Search for the cell housing the specified text and yield its [x, y] center coordinate. 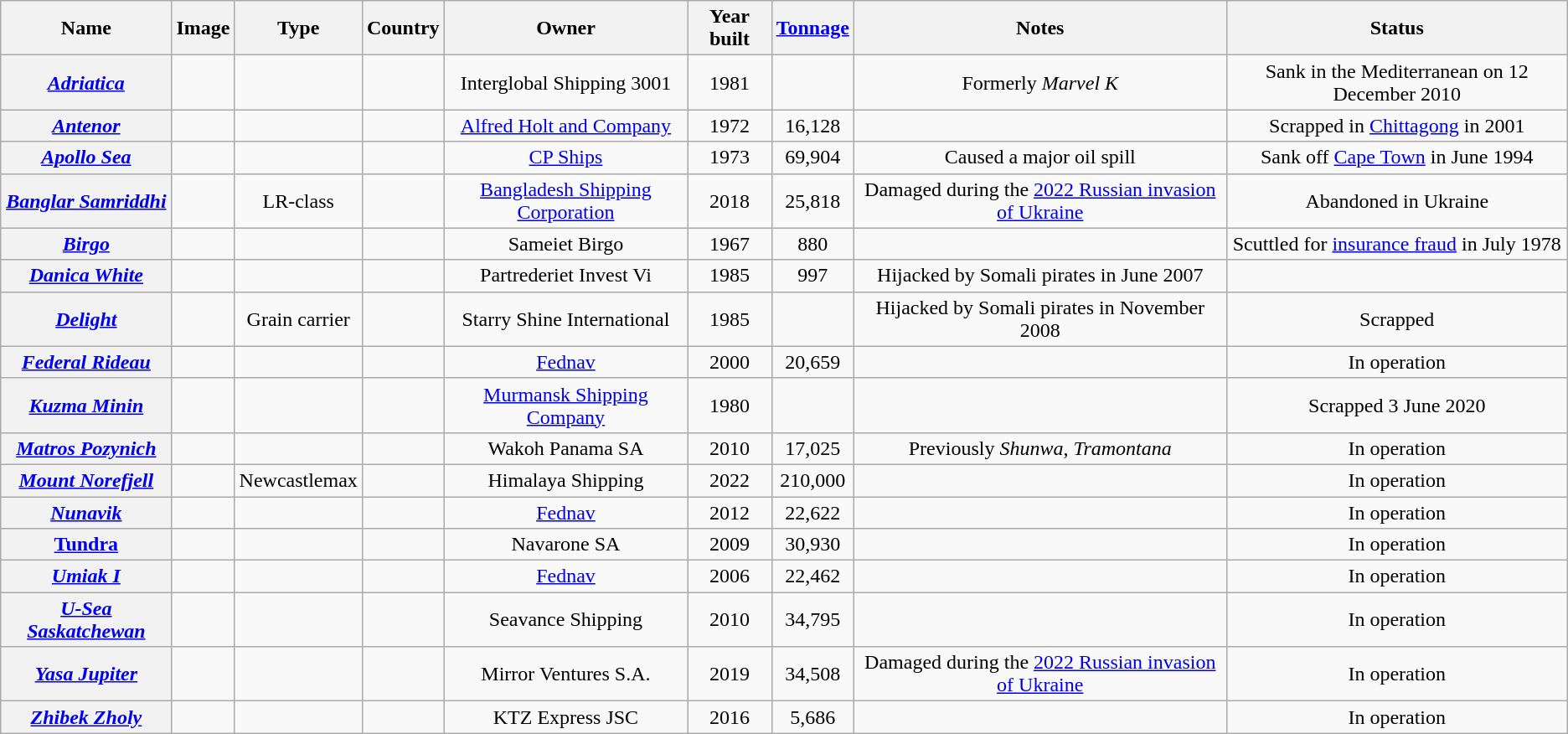
Seavance Shipping [566, 620]
Mirror Ventures S.A. [566, 674]
Birgo [86, 244]
2022 [730, 480]
34,508 [812, 674]
Sank off Cape Town in June 1994 [1397, 158]
Country [403, 28]
22,622 [812, 512]
Scuttled for insurance fraud in July 1978 [1397, 244]
Navarone SA [566, 545]
2016 [730, 717]
Scrapped 3 June 2020 [1397, 406]
Notes [1040, 28]
Scrapped in Chittagong in 2001 [1397, 126]
Yasa Jupiter [86, 674]
Newcastlemax [298, 480]
17,025 [812, 448]
Apollo Sea [86, 158]
Murmansk Shipping Company [566, 406]
Partrederiet Invest Vi [566, 276]
Status [1397, 28]
Year built [730, 28]
Scrapped [1397, 318]
Type [298, 28]
1981 [730, 82]
Kuzma Minin [86, 406]
20,659 [812, 362]
Antenor [86, 126]
Starry Shine International [566, 318]
Alfred Holt and Company [566, 126]
2012 [730, 512]
210,000 [812, 480]
2018 [730, 201]
2000 [730, 362]
69,904 [812, 158]
1972 [730, 126]
Zhibek Zholy [86, 717]
Federal Rideau [86, 362]
30,930 [812, 545]
1973 [730, 158]
Formerly Marvel K [1040, 82]
Tundra [86, 545]
Image [203, 28]
Name [86, 28]
Wakoh Panama SA [566, 448]
Delight [86, 318]
Adriatica [86, 82]
Grain carrier [298, 318]
KTZ Express JSC [566, 717]
Mount Norefjell [86, 480]
CP Ships [566, 158]
2006 [730, 576]
1980 [730, 406]
Matros Pozynich [86, 448]
Owner [566, 28]
Previously Shunwa, Tramontana [1040, 448]
Nunavik [86, 512]
Hijacked by Somali pirates in June 2007 [1040, 276]
Umiak I [86, 576]
Abandoned in Ukraine [1397, 201]
Tonnage [812, 28]
Sameiet Birgo [566, 244]
Danica White [86, 276]
U-Sea Saskatchewan [86, 620]
Hijacked by Somali pirates in November 2008 [1040, 318]
1967 [730, 244]
880 [812, 244]
22,462 [812, 576]
997 [812, 276]
2019 [730, 674]
LR-class [298, 201]
25,818 [812, 201]
Himalaya Shipping [566, 480]
34,795 [812, 620]
Interglobal Shipping 3001 [566, 82]
Caused a major oil spill [1040, 158]
2009 [730, 545]
16,128 [812, 126]
Banglar Samriddhi [86, 201]
5,686 [812, 717]
Sank in the Mediterranean on 12 December 2010 [1397, 82]
Bangladesh Shipping Corporation [566, 201]
